Identify which cell holds the provided text, then report its [X, Y] central coordinate. 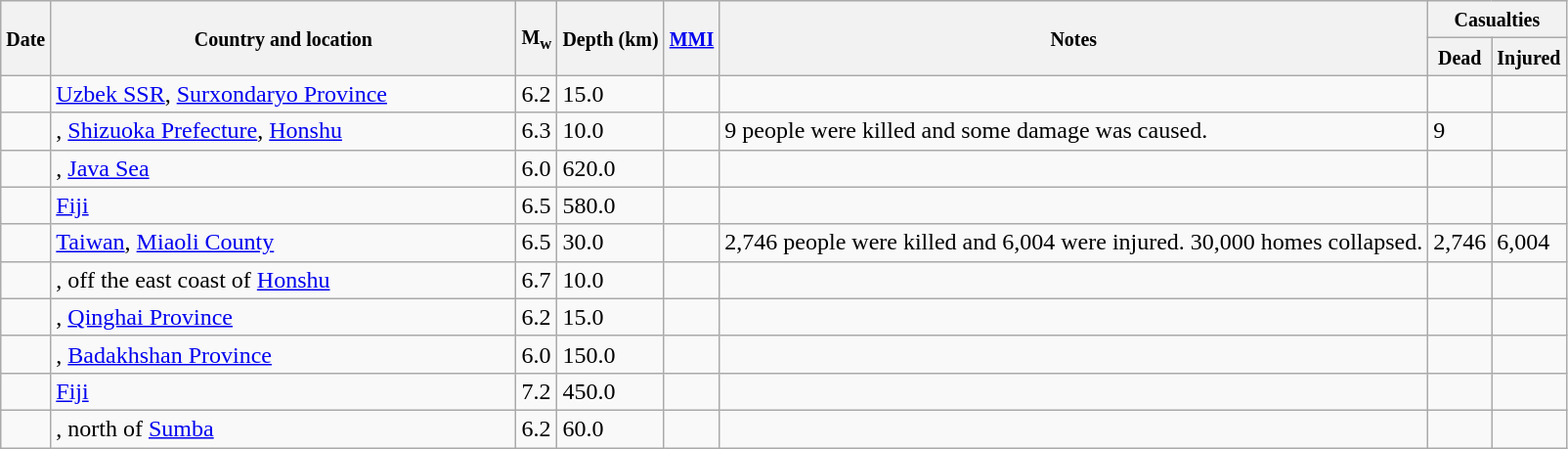
620.0 [610, 168]
580.0 [610, 205]
Mw [537, 38]
150.0 [610, 354]
30.0 [610, 243]
MMI [692, 38]
, Shizuoka Prefecture, Honshu [283, 131]
6,004 [1529, 243]
Country and location [283, 38]
Date [25, 38]
6.7 [537, 280]
Dead [1460, 57]
2,746 people were killed and 6,004 were injured. 30,000 homes collapsed. [1073, 243]
450.0 [610, 391]
Injured [1529, 57]
9 people were killed and some damage was caused. [1073, 131]
60.0 [610, 428]
, north of Sumba [283, 428]
Depth (km) [610, 38]
Casualties [1498, 20]
Taiwan, Miaoli County [283, 243]
2,746 [1460, 243]
, off the east coast of Honshu [283, 280]
Notes [1073, 38]
, Qinghai Province [283, 317]
7.2 [537, 391]
9 [1460, 131]
Uzbek SSR, Surxondaryo Province [283, 94]
, Badakhshan Province [283, 354]
, Java Sea [283, 168]
6.3 [537, 131]
